Scan for the cell matching the given text and deliver its [X, Y] coordinate at center. 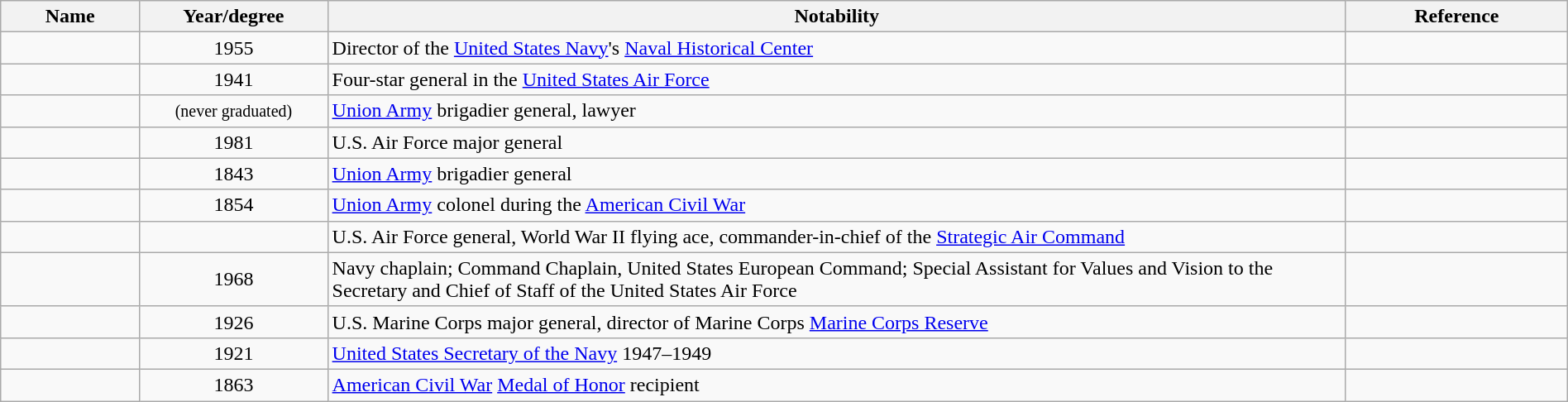
Director of the United States Navy's Naval Historical Center [837, 48]
1981 [233, 142]
U.S. Air Force major general [837, 142]
1921 [233, 353]
Four-star general in the United States Air Force [837, 79]
1843 [233, 174]
Union Army brigadier general [837, 174]
1926 [233, 322]
1968 [233, 280]
Reference [1456, 17]
U.S. Marine Corps major general, director of Marine Corps Marine Corps Reserve [837, 322]
1863 [233, 385]
Notability [837, 17]
1854 [233, 205]
Name [70, 17]
1955 [233, 48]
(never graduated) [233, 111]
American Civil War Medal of Honor recipient [837, 385]
U.S. Air Force general, World War II flying ace, commander-in-chief of the Strategic Air Command [837, 237]
United States Secretary of the Navy 1947–1949 [837, 353]
Union Army colonel during the American Civil War [837, 205]
1941 [233, 79]
Union Army brigadier general, lawyer [837, 111]
Year/degree [233, 17]
